Determine the (x, y) coordinate at the center of the cell enclosing the given text.  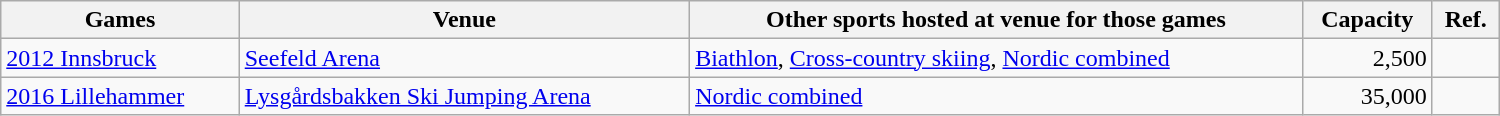
Other sports hosted at venue for those games (996, 20)
35,000 (1367, 96)
Lysgårdsbakken Ski Jumping Arena (464, 96)
2016 Lillehammer (120, 96)
Ref. (1466, 20)
Biathlon, Cross-country skiing, Nordic combined (996, 58)
2,500 (1367, 58)
Capacity (1367, 20)
Venue (464, 20)
Games (120, 20)
Nordic combined (996, 96)
2012 Innsbruck (120, 58)
Seefeld Arena (464, 58)
